Output the [X, Y] coordinate of the center of the cell containing the given text.  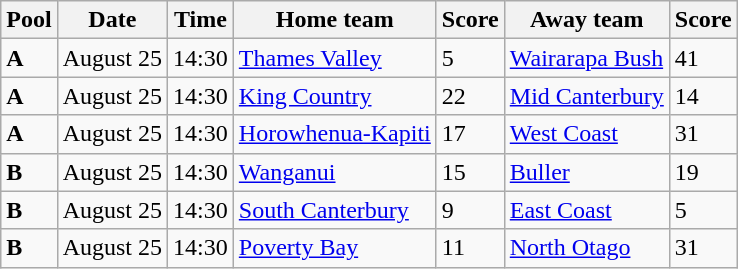
Time [201, 20]
Horowhenua-Kapiti [334, 134]
Poverty Bay [334, 248]
Away team [586, 20]
Date [112, 20]
East Coast [586, 210]
Pool [29, 20]
17 [470, 134]
19 [703, 172]
King Country [334, 96]
Buller [586, 172]
22 [470, 96]
14 [703, 96]
West Coast [586, 134]
Home team [334, 20]
15 [470, 172]
South Canterbury [334, 210]
41 [703, 58]
Mid Canterbury [586, 96]
9 [470, 210]
11 [470, 248]
Wanganui [334, 172]
North Otago [586, 248]
Wairarapa Bush [586, 58]
Thames Valley [334, 58]
